Locate the cell with the specified text and output its [x, y] center coordinate. 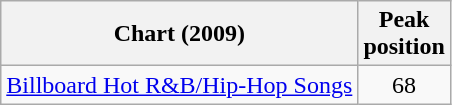
68 [404, 85]
Billboard Hot R&B/Hip-Hop Songs [180, 85]
Chart (2009) [180, 34]
Peakposition [404, 34]
